Pinpoint the cell where the given text exists, returning its (X, Y) midpoint coordinate. 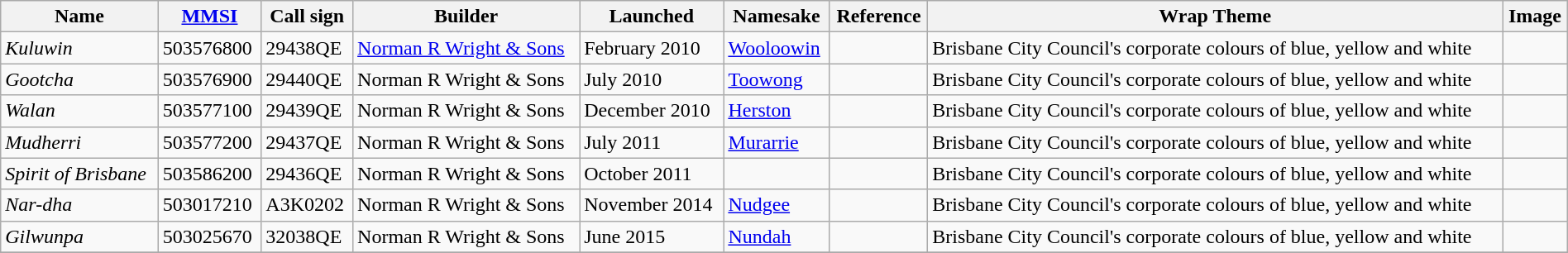
503577100 (210, 111)
Wrap Theme (1216, 17)
November 2014 (652, 205)
Toowong (777, 79)
32038QE (308, 236)
503577200 (210, 142)
Spirit of Brisbane (79, 174)
Nudgee (777, 205)
Herston (777, 111)
Image (1535, 17)
Namesake (777, 17)
Mudherri (79, 142)
29440QE (308, 79)
29438QE (308, 48)
503576800 (210, 48)
Nar-dha (79, 205)
Call sign (308, 17)
Builder (466, 17)
July 2010 (652, 79)
October 2011 (652, 174)
June 2015 (652, 236)
Reference (878, 17)
Wooloowin (777, 48)
MMSI (210, 17)
Gootcha (79, 79)
29439QE (308, 111)
503017210 (210, 205)
Murarrie (777, 142)
A3K0202 (308, 205)
February 2010 (652, 48)
December 2010 (652, 111)
July 2011 (652, 142)
Kuluwin (79, 48)
503025670 (210, 236)
29436QE (308, 174)
Nundah (777, 236)
Name (79, 17)
Launched (652, 17)
29437QE (308, 142)
503576900 (210, 79)
Walan (79, 111)
503586200 (210, 174)
Gilwunpa (79, 236)
